Capture the cell that displays the provided text and extract its (X, Y) central coordinate. 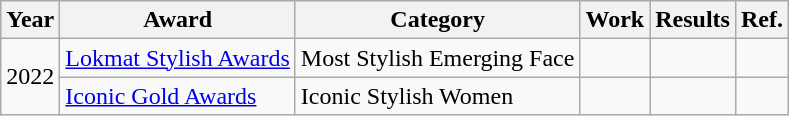
Award (178, 20)
Iconic Stylish Women (438, 96)
Category (438, 20)
Iconic Gold Awards (178, 96)
Work (615, 20)
2022 (30, 77)
Lokmat Stylish Awards (178, 58)
Ref. (762, 20)
Most Stylish Emerging Face (438, 58)
Results (693, 20)
Year (30, 20)
